Return the [x, y] coordinate for the center point of the cell that contains the specified text.  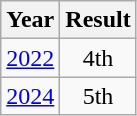
5th [98, 96]
2022 [30, 58]
Year [30, 20]
Result [98, 20]
4th [98, 58]
2024 [30, 96]
